Pinpoint the cell where the given text exists, returning its (x, y) midpoint coordinate. 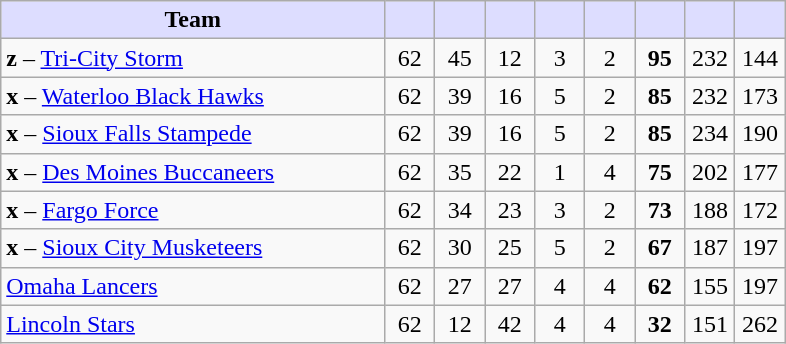
32 (660, 324)
188 (710, 210)
Omaha Lancers (193, 286)
73 (660, 210)
144 (760, 58)
234 (710, 134)
75 (660, 172)
35 (460, 172)
42 (510, 324)
1 (560, 172)
Lincoln Stars (193, 324)
151 (710, 324)
67 (660, 248)
25 (510, 248)
187 (710, 248)
22 (510, 172)
262 (760, 324)
173 (760, 96)
155 (710, 286)
190 (760, 134)
x – Des Moines Buccaneers (193, 172)
95 (660, 58)
Team (193, 20)
30 (460, 248)
z – Tri-City Storm (193, 58)
172 (760, 210)
177 (760, 172)
202 (710, 172)
x – Waterloo Black Hawks (193, 96)
x – Sioux Falls Stampede (193, 134)
x – Sioux City Musketeers (193, 248)
34 (460, 210)
x – Fargo Force (193, 210)
23 (510, 210)
45 (460, 58)
